Determine the (X, Y) coordinate at the center of the cell enclosing the given text.  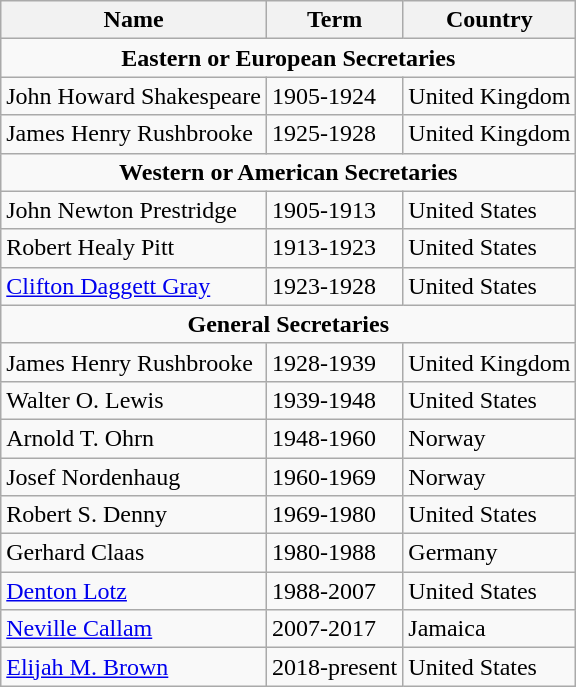
Neville Callam (134, 629)
1948-1960 (334, 438)
Robert S. Denny (134, 515)
Arnold T. Ohrn (134, 438)
Jamaica (490, 629)
1923-1928 (334, 286)
1939-1948 (334, 400)
Denton Lotz (134, 591)
Term (334, 20)
1980-1988 (334, 553)
1905-1924 (334, 96)
Gerhard Claas (134, 553)
Josef Nordenhaug (134, 477)
1960-1969 (334, 477)
2007-2017 (334, 629)
Germany (490, 553)
Country (490, 20)
1905-1913 (334, 210)
2018-present (334, 667)
Eastern or European Secretaries (288, 58)
1925-1928 (334, 134)
Walter O. Lewis (134, 400)
Western or American Secretaries (288, 172)
1928-1939 (334, 362)
1913-1923 (334, 248)
John Newton Prestridge (134, 210)
Clifton Daggett Gray (134, 286)
General Secretaries (288, 324)
Robert Healy Pitt (134, 248)
John Howard Shakespeare (134, 96)
1988-2007 (334, 591)
1969-1980 (334, 515)
Elijah M. Brown (134, 667)
Name (134, 20)
